Find where the given text appears and provide that cell's center as [X, Y] coordinate. 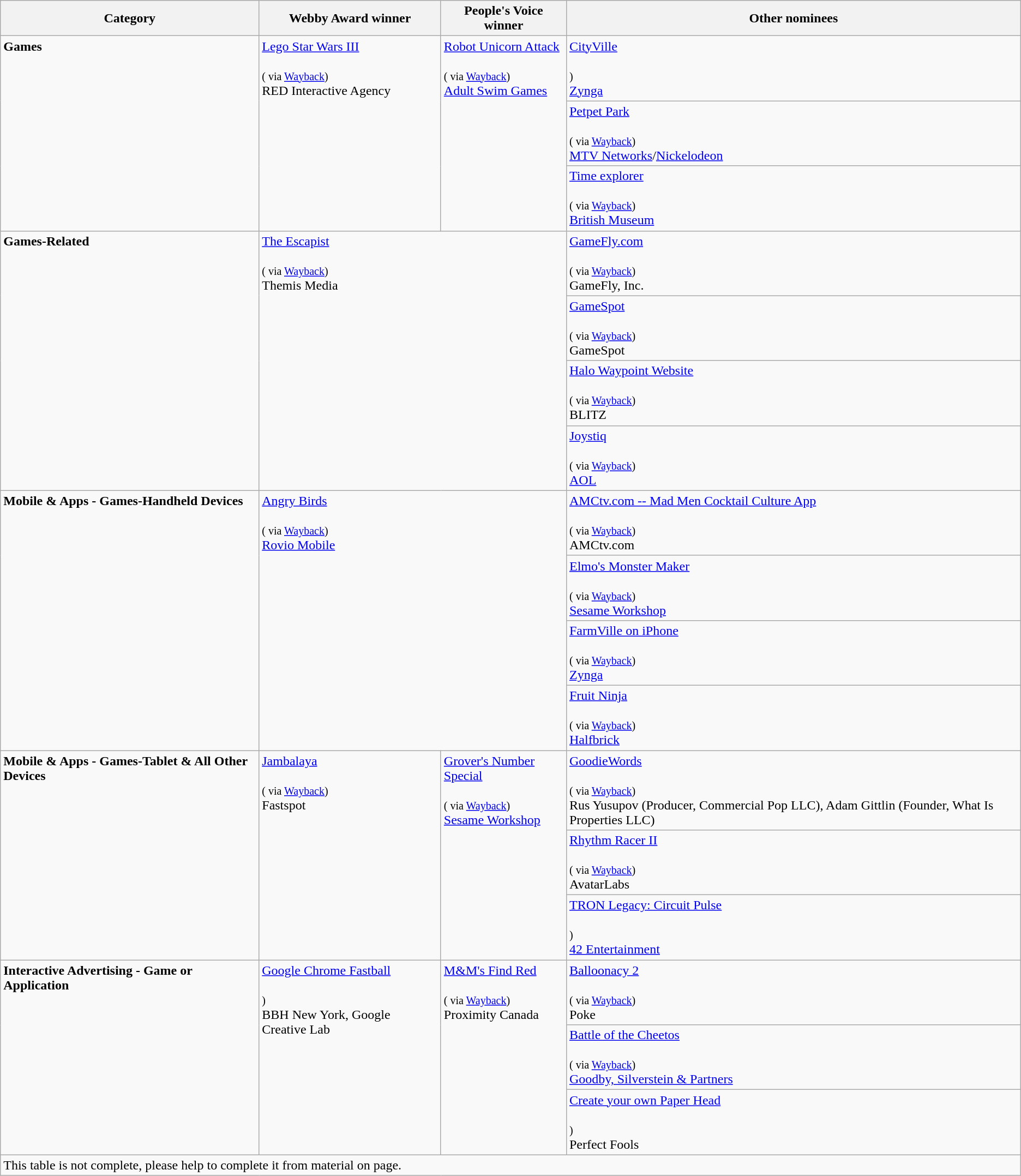
Interactive Advertising - Game or Application [130, 1057]
CityVille) Zynga [793, 69]
Games [130, 133]
Elmo's Monster Maker( via Wayback) Sesame Workshop [793, 588]
Robot Unicorn Attack( via Wayback) Adult Swim Games [503, 133]
Lego Star Wars III( via Wayback) RED Interactive Agency [350, 133]
This table is not complete, please help to complete it from material on page. [510, 1165]
Petpet Park( via Wayback) MTV Networks/Nickelodeon [793, 133]
TRON Legacy: Circuit Pulse) 42 Entertainment [793, 927]
Battle of the Cheetos( via Wayback) Goodby, Silverstein & Partners [793, 1057]
Time explorer( via Wayback) British Museum [793, 199]
Mobile & Apps - Games-Handheld Devices [130, 620]
GameFly.com( via Wayback) GameFly, Inc. [793, 263]
Jambalaya( via Wayback) Fastspot [350, 855]
Grover's Number Special( via Wayback) Sesame Workshop [503, 855]
GameSpot( via Wayback) GameSpot [793, 328]
Webby Award winner [350, 19]
Angry Birds( via Wayback) Rovio Mobile [413, 620]
FarmVille on iPhone( via Wayback) Zynga [793, 652]
The Escapist( via Wayback) Themis Media [413, 361]
AMCtv.com -- Mad Men Cocktail Culture App( via Wayback) AMCtv.com [793, 523]
M&M's Find Red( via Wayback) Proximity Canada [503, 1057]
Mobile & Apps - Games-Tablet & All Other Devices [130, 855]
Create your own Paper Head) Perfect Fools [793, 1123]
Category [130, 19]
Halo Waypoint Website( via Wayback) BLITZ [793, 393]
Fruit Ninja( via Wayback) Halfbrick [793, 718]
Google Chrome Fastball) BBH New York, Google Creative Lab [350, 1057]
People's Voice winner [503, 19]
Joystiq( via Wayback) AOL [793, 458]
Balloonacy 2( via Wayback) Poke [793, 993]
Other nominees [793, 19]
GoodieWords( via Wayback) Rus Yusupov (Producer, Commercial Pop LLC), Adam Gittlin (Founder, What Is Properties LLC) [793, 790]
Rhythm Racer II( via Wayback) AvatarLabs [793, 863]
Games-Related [130, 361]
